Scan for the cell matching the given text and deliver its [x, y] coordinate at center. 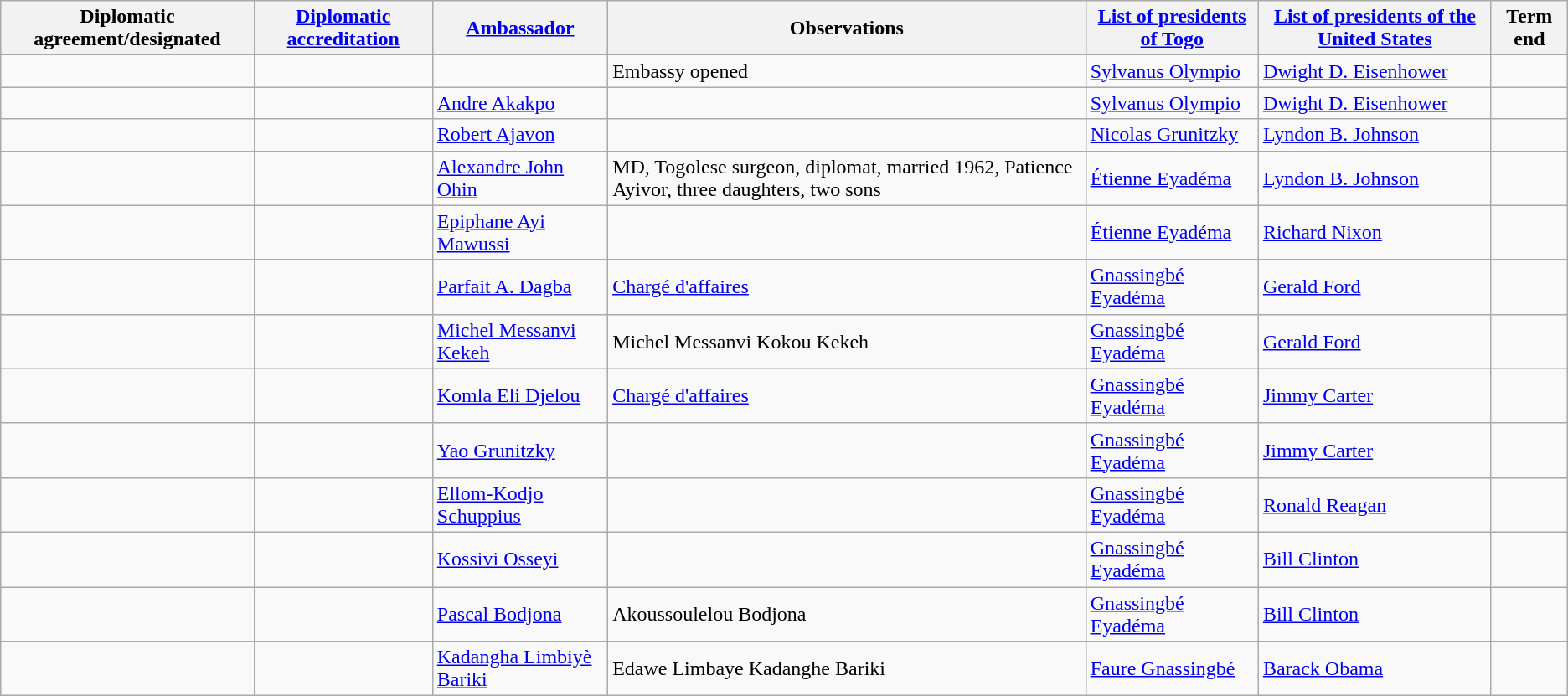
Diplomatic agreement/designated [127, 28]
Kadangha Limbiyè Bariki [519, 668]
Ellom-Kodjo Schuppius [519, 504]
Pascal Bodjona [519, 613]
Embassy opened [848, 71]
List of presidents of the United States [1375, 28]
Ronald Reagan [1375, 504]
Edawe Limbaye Kadanghe Bariki [848, 668]
Nicolas Grunitzky [1172, 135]
MD, Togolese surgeon, diplomat, married 1962, Patience Ayivor, three daughters, two sons [848, 178]
Barack Obama [1375, 668]
Epiphane Ayi Mawussi [519, 233]
Michel Messanvi Kokou Kekeh [848, 342]
Robert Ajavon [519, 135]
Term end [1529, 28]
Andre Akakpo [519, 103]
Alexandre John Ohin [519, 178]
Yao Grunitzky [519, 451]
Michel Messanvi Kekeh [519, 342]
Observations [848, 28]
Parfait A. Dagba [519, 286]
Diplomatic accreditation [343, 28]
Kossivi Osseyi [519, 559]
Richard Nixon [1375, 233]
Komla Eli Djelou [519, 395]
Faure Gnassingbé [1172, 668]
List of presidents of Togo [1172, 28]
Ambassador [519, 28]
Akoussoulelou Bodjona [848, 613]
